Search for the cell housing the specified text and yield its [X, Y] center coordinate. 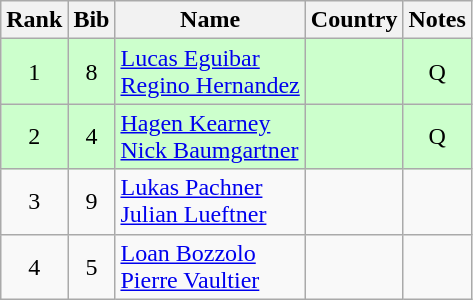
1 [34, 72]
Lucas EguibarRegino Hernandez [210, 72]
Hagen KearneyNick Baumgartner [210, 136]
Bib [92, 20]
Country [354, 20]
5 [92, 266]
Rank [34, 20]
Notes [437, 20]
8 [92, 72]
2 [34, 136]
Loan BozzoloPierre Vaultier [210, 266]
3 [34, 202]
Name [210, 20]
9 [92, 202]
Lukas PachnerJulian Lueftner [210, 202]
